Find where the given text appears and provide that cell's center as [x, y] coordinate. 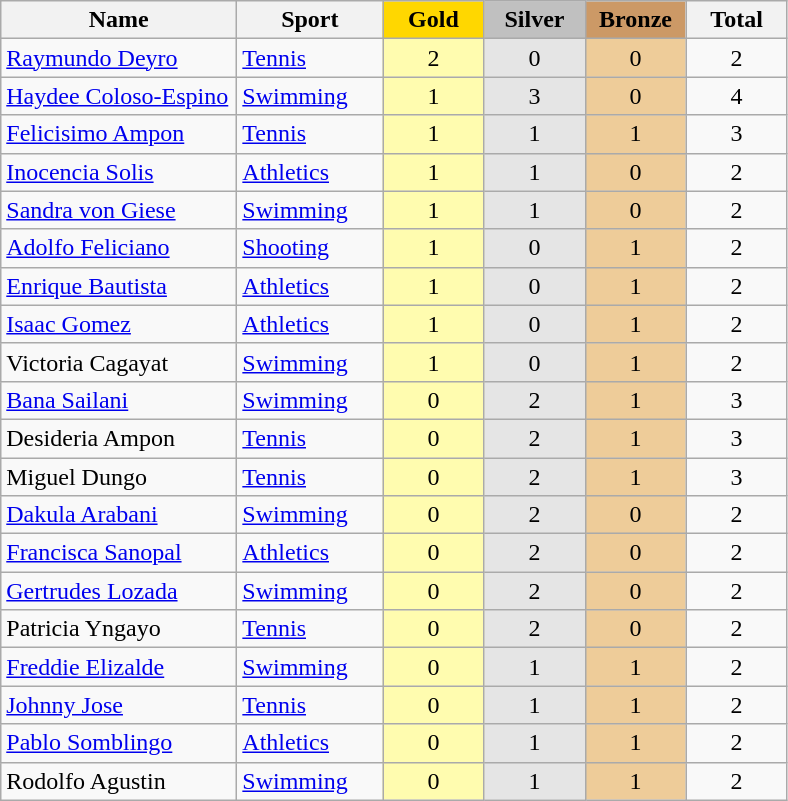
Miguel Dungo [119, 477]
Total [736, 20]
4 [736, 96]
Rodolfo Agustin [119, 781]
Shooting [310, 248]
Patricia Yngayo [119, 629]
Victoria Cagayat [119, 362]
Desideria Ampon [119, 438]
Gold [434, 20]
Bana Sailani [119, 400]
Bronze [636, 20]
Enrique Bautista [119, 286]
Johnny Jose [119, 705]
Adolfo Feliciano [119, 248]
Freddie Elizalde [119, 667]
Francisca Sanopal [119, 553]
Sandra von Giese [119, 210]
Silver [534, 20]
Gertrudes Lozada [119, 591]
Inocencia Solis [119, 172]
Isaac Gomez [119, 324]
Name [119, 20]
Raymundo Deyro [119, 58]
Pablo Somblingo [119, 743]
Felicisimo Ampon [119, 134]
Sport [310, 20]
Dakula Arabani [119, 515]
Haydee Coloso-Espino [119, 96]
